For the text-containing cell, return its midpoint in (X, Y) coordinate format. 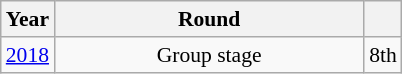
Year (28, 19)
8th (383, 55)
Group stage (209, 55)
Round (209, 19)
2018 (28, 55)
